Return the (x, y) coordinate for the center point of the cell that contains the specified text.  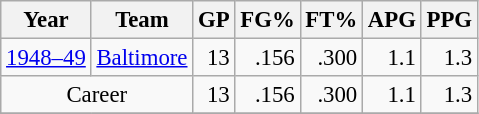
GP (214, 20)
Team (142, 20)
Year (46, 20)
FG% (268, 20)
APG (392, 20)
1948–49 (46, 58)
Baltimore (142, 58)
Career (97, 95)
FT% (332, 20)
PPG (449, 20)
